Identify which cell holds the provided text, then report its [x, y] central coordinate. 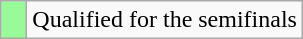
Qualified for the semifinals [165, 20]
